Return [x, y] of the center of cell containing provided text 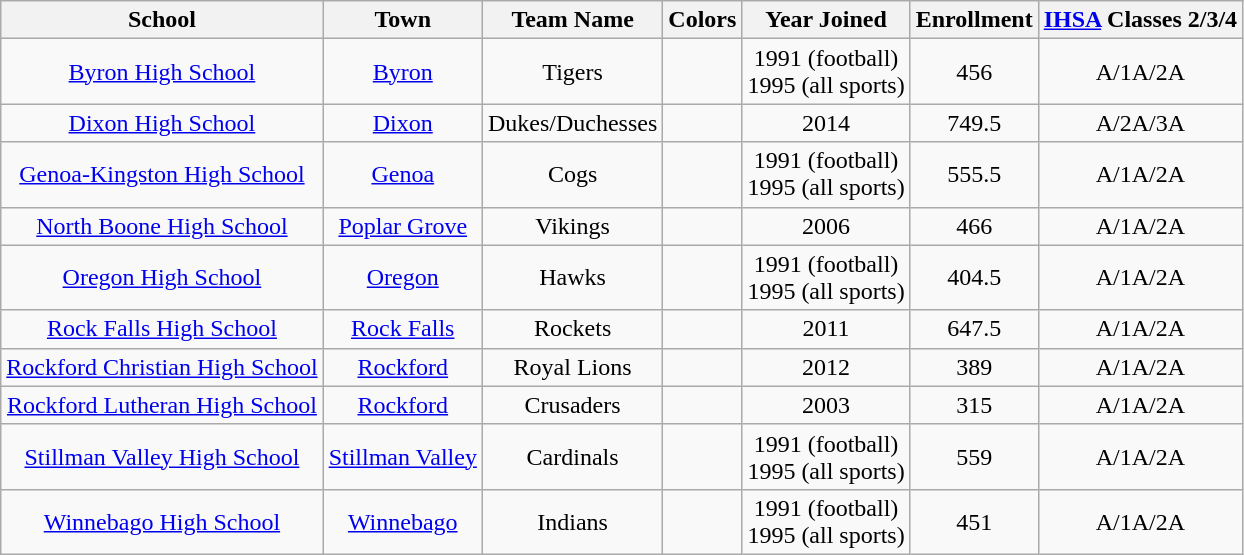
315 [974, 405]
Colors [702, 20]
Winnebago High School [162, 522]
Dukes/Duchesses [572, 123]
404.5 [974, 278]
Winnebago [402, 522]
Oregon High School [162, 278]
Genoa-Kingston High School [162, 174]
Oregon [402, 278]
555.5 [974, 174]
Year Joined [826, 20]
466 [974, 226]
Byron [402, 72]
Crusaders [572, 405]
647.5 [974, 329]
Royal Lions [572, 367]
2011 [826, 329]
Dixon [402, 123]
Stillman Valley [402, 456]
Stillman Valley High School [162, 456]
North Boone High School [162, 226]
Tigers [572, 72]
Rock Falls [402, 329]
Vikings [572, 226]
Cogs [572, 174]
456 [974, 72]
Poplar Grove [402, 226]
Team Name [572, 20]
2003 [826, 405]
749.5 [974, 123]
School [162, 20]
A/2A/3A [1140, 123]
Genoa [402, 174]
Cardinals [572, 456]
Rockford Christian High School [162, 367]
2014 [826, 123]
451 [974, 522]
IHSA Classes 2/3/4 [1140, 20]
Rockford Lutheran High School [162, 405]
Rockets [572, 329]
2012 [826, 367]
Byron High School [162, 72]
Hawks [572, 278]
Rock Falls High School [162, 329]
2006 [826, 226]
Town [402, 20]
559 [974, 456]
Dixon High School [162, 123]
389 [974, 367]
Indians [572, 522]
Enrollment [974, 20]
